Extract the (X, Y) coordinate from the center of the cell holding the provided text.  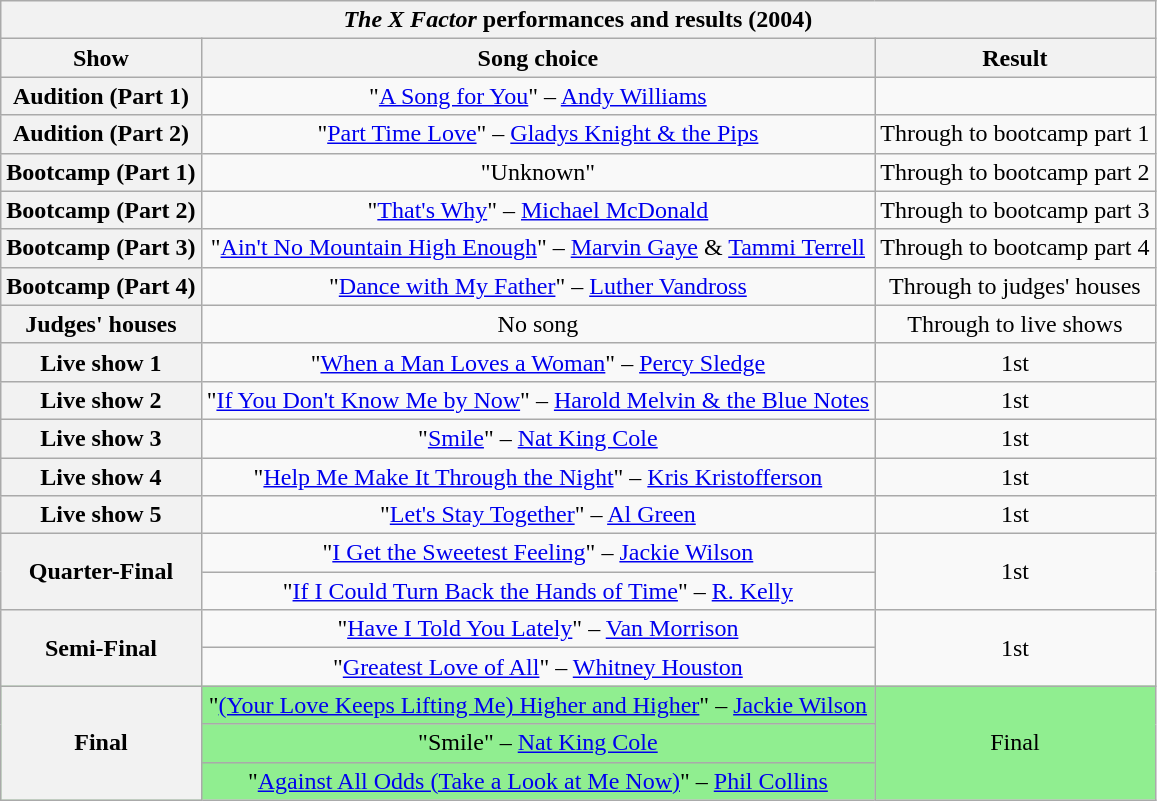
Bootcamp (Part 2) (101, 210)
Through to bootcamp part 2 (1015, 172)
"If You Don't Know Me by Now" – Harold Melvin & the Blue Notes (538, 400)
Through to live shows (1015, 324)
Bootcamp (Part 4) (101, 286)
"Dance with My Father" – Luther Vandross (538, 286)
Through to bootcamp part 4 (1015, 248)
"Help Me Make It Through the Night" – Kris Kristofferson (538, 477)
Live show 4 (101, 477)
"When a Man Loves a Woman" – Percy Sledge (538, 362)
Semi-Final (101, 648)
Through to bootcamp part 1 (1015, 134)
Through to judges' houses (1015, 286)
Live show 1 (101, 362)
Show (101, 58)
Bootcamp (Part 3) (101, 248)
No song (538, 324)
The X Factor performances and results (2004) (578, 20)
"That's Why" – Michael McDonald (538, 210)
"If I Could Turn Back the Hands of Time" – R. Kelly (538, 591)
"I Get the Sweetest Feeling" – Jackie Wilson (538, 553)
Judges' houses (101, 324)
"Have I Told You Lately" – Van Morrison (538, 629)
Result (1015, 58)
"Against All Odds (Take a Look at Me Now)" – Phil Collins (538, 781)
"Let's Stay Together" – Al Green (538, 515)
Bootcamp (Part 1) (101, 172)
Song choice (538, 58)
Through to bootcamp part 3 (1015, 210)
"Greatest Love of All" – Whitney Houston (538, 667)
"Unknown" (538, 172)
Audition (Part 1) (101, 96)
"(Your Love Keeps Lifting Me) Higher and Higher" – Jackie Wilson (538, 705)
"A Song for You" – Andy Williams (538, 96)
Audition (Part 2) (101, 134)
Live show 3 (101, 438)
"Part Time Love" – Gladys Knight & the Pips (538, 134)
Quarter-Final (101, 572)
"Ain't No Mountain High Enough" – Marvin Gaye & Tammi Terrell (538, 248)
Live show 2 (101, 400)
Live show 5 (101, 515)
